Scan for the cell matching the given text and deliver its [X, Y] coordinate at center. 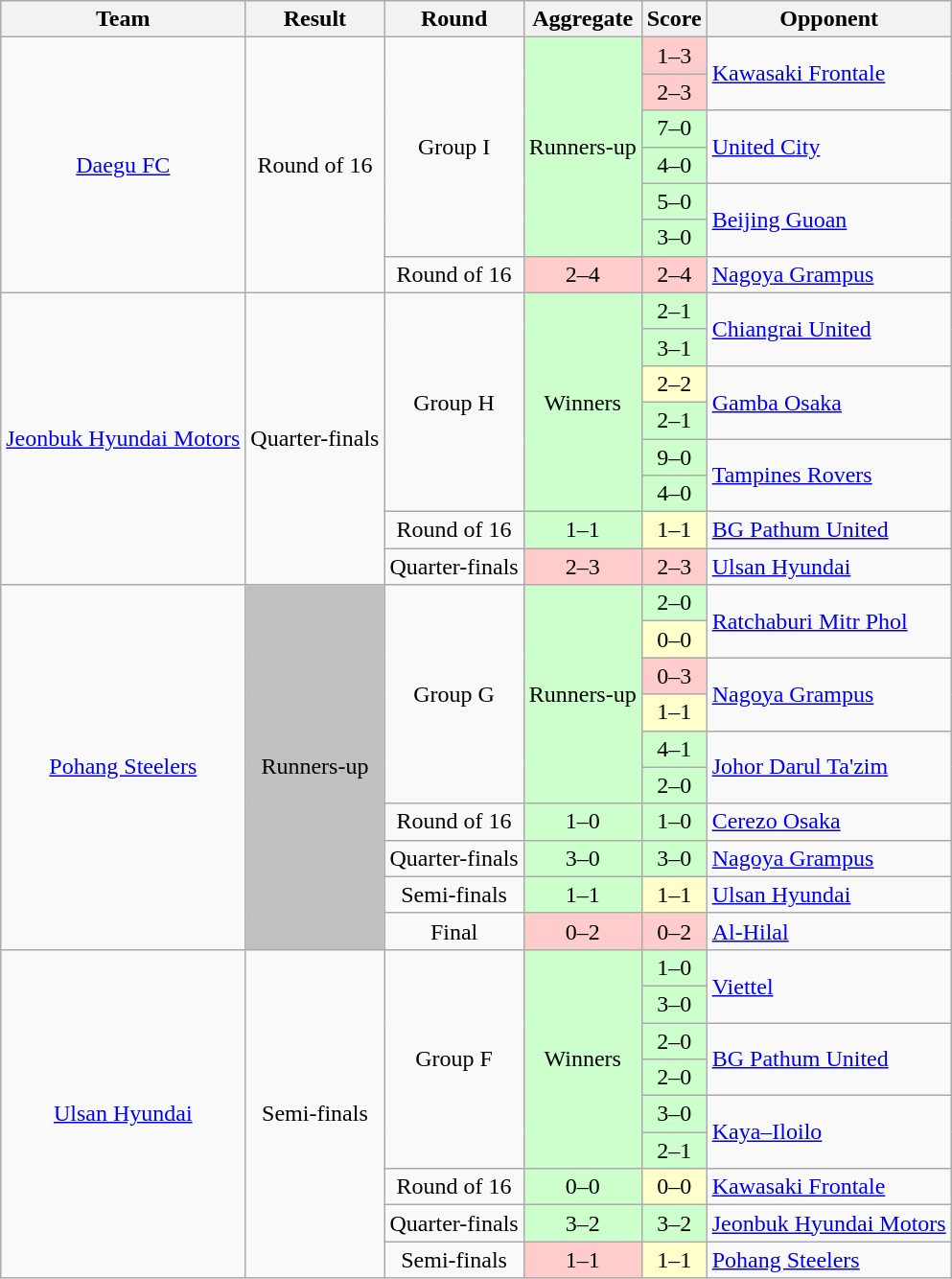
Gamba Osaka [828, 402]
Ratchaburi Mitr Phol [828, 621]
Score [674, 19]
Team [123, 19]
5–0 [674, 201]
0–3 [674, 676]
Round [454, 19]
United City [828, 147]
7–0 [674, 128]
Johor Darul Ta'zim [828, 767]
Result [314, 19]
Tampines Rovers [828, 476]
Group F [454, 1058]
4–1 [674, 749]
Kaya–Iloilo [828, 1132]
Aggregate [583, 19]
Beijing Guoan [828, 220]
Group I [454, 147]
Al-Hilal [828, 931]
1–3 [674, 56]
Cerezo Osaka [828, 822]
2–2 [674, 384]
Group G [454, 694]
Opponent [828, 19]
Final [454, 931]
3–1 [674, 347]
Chiangrai United [828, 329]
9–0 [674, 457]
Daegu FC [123, 165]
Group H [454, 402]
Viettel [828, 986]
